Detect which cell encompasses the target text, then output its [x, y] center coordinate. 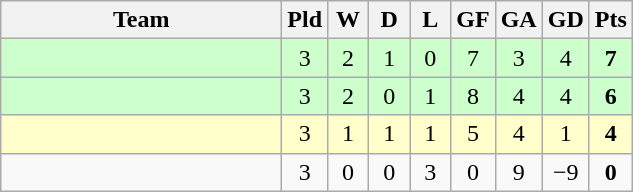
GF [473, 20]
Pts [610, 20]
Team [142, 20]
−9 [566, 172]
Pld [305, 20]
5 [473, 134]
9 [518, 172]
L [430, 20]
8 [473, 96]
6 [610, 96]
D [390, 20]
W [348, 20]
GD [566, 20]
GA [518, 20]
